For the text-containing cell, return its midpoint in [x, y] coordinate format. 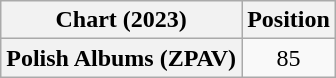
Chart (2023) [122, 20]
85 [289, 58]
Polish Albums (ZPAV) [122, 58]
Position [289, 20]
